Locate the cell with the specified text and output its [X, Y] center coordinate. 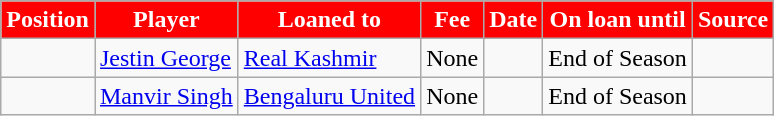
Position [48, 20]
Date [514, 20]
On loan until [618, 20]
Manvir Singh [166, 96]
Loaned to [329, 20]
Jestin George [166, 58]
Bengaluru United [329, 96]
Player [166, 20]
Real Kashmir [329, 58]
Fee [452, 20]
Source [732, 20]
